Return the [X, Y] coordinate for the center point of the cell that contains the specified text.  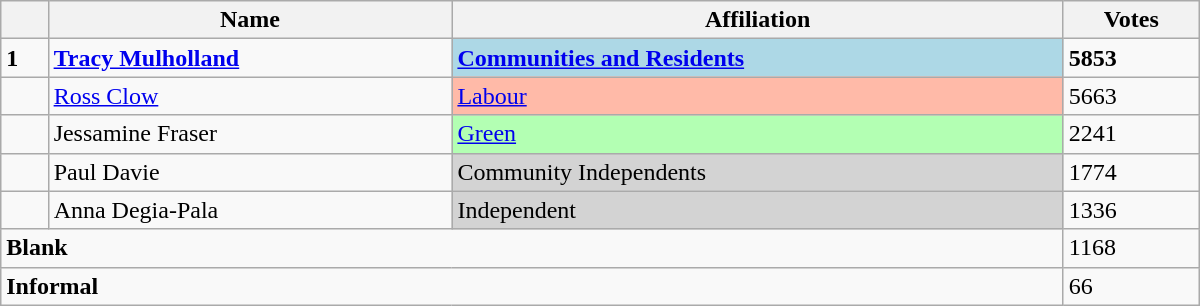
Tracy Mulholland [250, 58]
Independent [758, 210]
Ross Clow [250, 96]
66 [1131, 286]
Name [250, 20]
1168 [1131, 248]
5663 [1131, 96]
Jessamine Fraser [250, 134]
5853 [1131, 58]
Affiliation [758, 20]
Labour [758, 96]
Green [758, 134]
Anna Degia-Pala [250, 210]
Paul Davie [250, 172]
Informal [532, 286]
1336 [1131, 210]
Community Independents [758, 172]
Votes [1131, 20]
1774 [1131, 172]
Blank [532, 248]
1 [24, 58]
2241 [1131, 134]
Communities and Residents [758, 58]
